Scan for the cell matching the given text and deliver its [X, Y] coordinate at center. 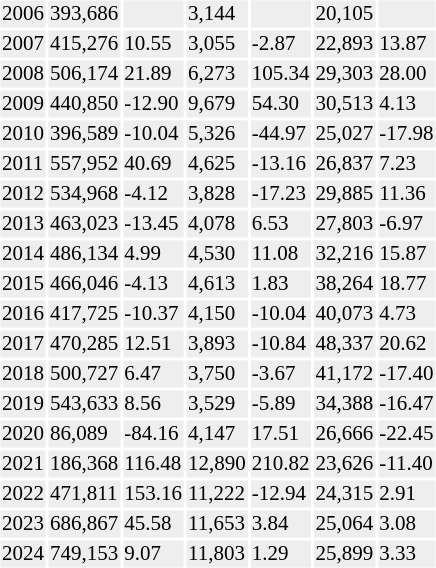
440,850 [84, 104]
25,027 [344, 134]
86,089 [84, 434]
-10.37 [154, 314]
1.29 [280, 554]
3,828 [216, 194]
3,055 [216, 44]
-6.97 [406, 224]
26,837 [344, 164]
2013 [22, 224]
21.89 [154, 74]
45.58 [154, 524]
11,222 [216, 494]
11.08 [280, 254]
4,147 [216, 434]
2017 [22, 344]
116.48 [154, 464]
3,144 [216, 14]
396,589 [84, 134]
2007 [22, 44]
23,626 [344, 464]
-2.87 [280, 44]
463,023 [84, 224]
-44.97 [280, 134]
4,150 [216, 314]
-17.23 [280, 194]
41,172 [344, 374]
8.56 [154, 404]
2014 [22, 254]
54.30 [280, 104]
186,368 [84, 464]
4,530 [216, 254]
557,952 [84, 164]
5,326 [216, 134]
24,315 [344, 494]
500,727 [84, 374]
2010 [22, 134]
40,073 [344, 314]
-84.16 [154, 434]
4.99 [154, 254]
27,803 [344, 224]
4.13 [406, 104]
2021 [22, 464]
1.83 [280, 284]
2008 [22, 74]
11,803 [216, 554]
6.53 [280, 224]
20,105 [344, 14]
2024 [22, 554]
2009 [22, 104]
2018 [22, 374]
3,529 [216, 404]
28.00 [406, 74]
210.82 [280, 464]
-13.16 [280, 164]
12.51 [154, 344]
-17.98 [406, 134]
29,885 [344, 194]
25,064 [344, 524]
-13.45 [154, 224]
34,388 [344, 404]
543,633 [84, 404]
417,725 [84, 314]
-3.67 [280, 374]
105.34 [280, 74]
2015 [22, 284]
2012 [22, 194]
15.87 [406, 254]
486,134 [84, 254]
6.47 [154, 374]
22,893 [344, 44]
-4.13 [154, 284]
11,653 [216, 524]
-11.40 [406, 464]
-12.90 [154, 104]
-5.89 [280, 404]
2.91 [406, 494]
749,153 [84, 554]
18.77 [406, 284]
-22.45 [406, 434]
534,968 [84, 194]
30,513 [344, 104]
3,750 [216, 374]
2016 [22, 314]
7.23 [406, 164]
12,890 [216, 464]
2022 [22, 494]
-10.84 [280, 344]
48,337 [344, 344]
3.33 [406, 554]
466,046 [84, 284]
25,899 [344, 554]
40.69 [154, 164]
9,679 [216, 104]
2011 [22, 164]
415,276 [84, 44]
-16.47 [406, 404]
32,216 [344, 254]
393,686 [84, 14]
11.36 [406, 194]
29,303 [344, 74]
38,264 [344, 284]
-17.40 [406, 374]
2023 [22, 524]
13.87 [406, 44]
506,174 [84, 74]
3.08 [406, 524]
20.62 [406, 344]
4,613 [216, 284]
9.07 [154, 554]
4.73 [406, 314]
2020 [22, 434]
10.55 [154, 44]
4,625 [216, 164]
3.84 [280, 524]
17.51 [280, 434]
26,666 [344, 434]
686,867 [84, 524]
3,893 [216, 344]
6,273 [216, 74]
4,078 [216, 224]
2019 [22, 404]
153.16 [154, 494]
-12.94 [280, 494]
471,811 [84, 494]
470,285 [84, 344]
2006 [22, 14]
-4.12 [154, 194]
